Search for the cell housing the specified text and yield its (x, y) center coordinate. 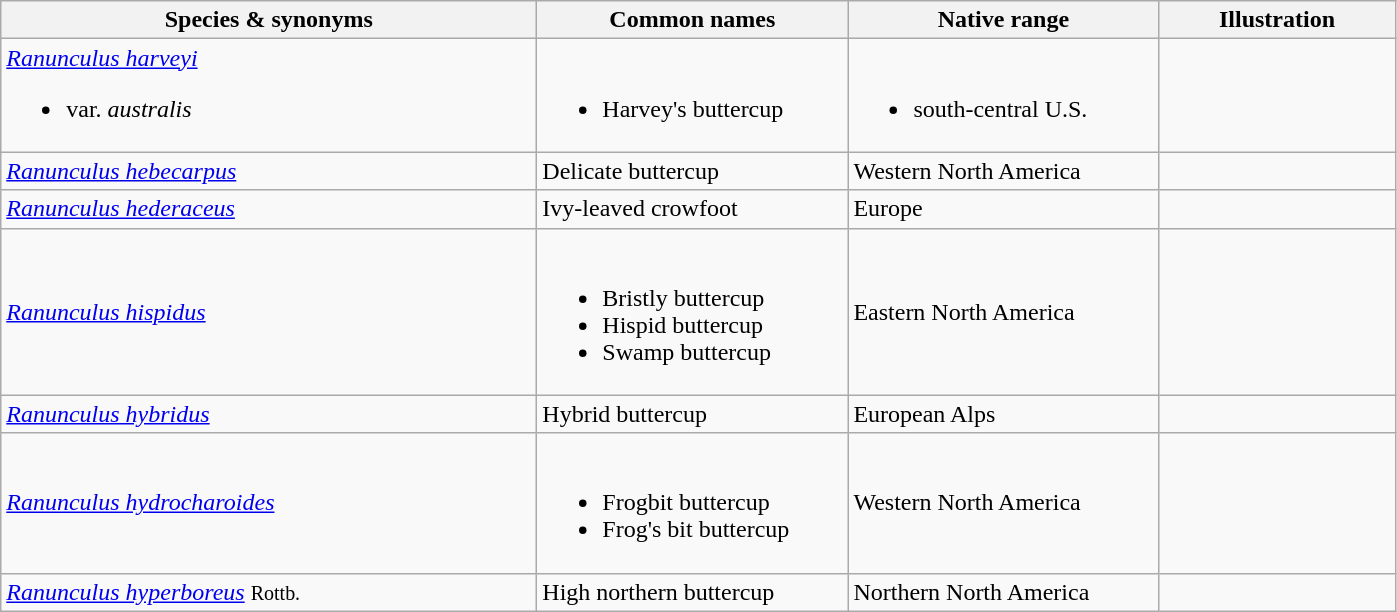
Bristly buttercupHispid buttercupSwamp buttercup (692, 312)
Ranunculus hybridus (269, 414)
Ranunculus hyperboreus Rottb. (269, 592)
Frogbit buttercupFrog's bit buttercup (692, 503)
Harvey's buttercup (692, 96)
Europe (1004, 209)
European Alps (1004, 414)
Ivy-leaved crowfoot (692, 209)
Ranunculus hispidus (269, 312)
Ranunculus harveyi var. australis (269, 96)
High northern buttercup (692, 592)
Illustration (1277, 20)
Common names (692, 20)
Species & synonyms (269, 20)
Ranunculus hebecarpus (269, 171)
Northern North America (1004, 592)
Ranunculus hederaceus (269, 209)
Hybrid buttercup (692, 414)
south-central U.S. (1004, 96)
Native range (1004, 20)
Ranunculus hydrocharoides (269, 503)
Delicate buttercup (692, 171)
Eastern North America (1004, 312)
